Identify which cell holds the provided text, then report its [X, Y] central coordinate. 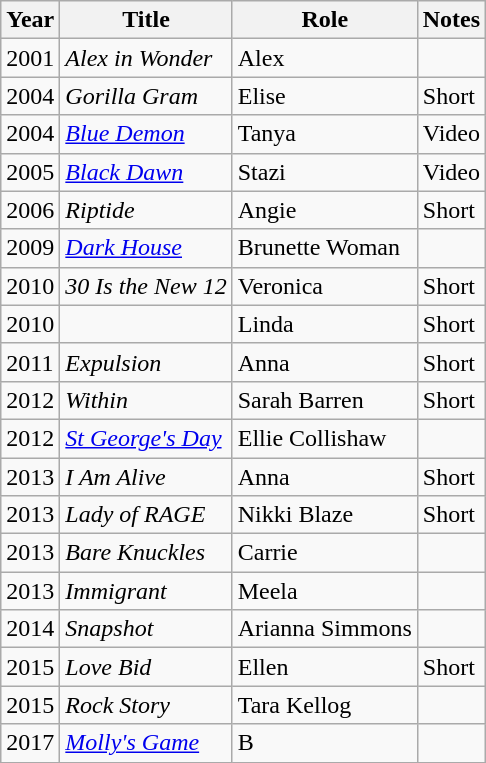
St George's Day [146, 438]
Love Bid [146, 667]
2014 [30, 629]
Expulsion [146, 362]
Rock Story [146, 705]
Within [146, 400]
Lady of RAGE [146, 515]
Carrie [324, 553]
30 Is the New 12 [146, 286]
B [324, 743]
Ellen [324, 667]
I Am Alive [146, 477]
2005 [30, 172]
Elise [324, 96]
Veronica [324, 286]
Tanya [324, 134]
2009 [30, 248]
Meela [324, 591]
Alex [324, 58]
Black Dawn [146, 172]
Molly's Game [146, 743]
Blue Demon [146, 134]
Gorilla Gram [146, 96]
Riptide [146, 210]
2011 [30, 362]
Nikki Blaze [324, 515]
Linda [324, 324]
Ellie Collishaw [324, 438]
Angie [324, 210]
Immigrant [146, 591]
2006 [30, 210]
Notes [451, 20]
Tara Kellog [324, 705]
Sarah Barren [324, 400]
Snapshot [146, 629]
Alex in Wonder [146, 58]
Title [146, 20]
Year [30, 20]
Stazi [324, 172]
Brunette Woman [324, 248]
2001 [30, 58]
Bare Knuckles [146, 553]
Role [324, 20]
2017 [30, 743]
Arianna Simmons [324, 629]
Dark House [146, 248]
